Extract the [X, Y] coordinate from the center of the cell holding the provided text.  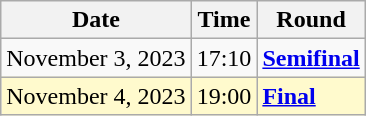
19:00 [224, 96]
Time [224, 20]
Semifinal [311, 58]
17:10 [224, 58]
Date [96, 20]
Round [311, 20]
November 3, 2023 [96, 58]
Final [311, 96]
November 4, 2023 [96, 96]
